Provide the (X, Y) coordinate of the cell's center where the given text is located.  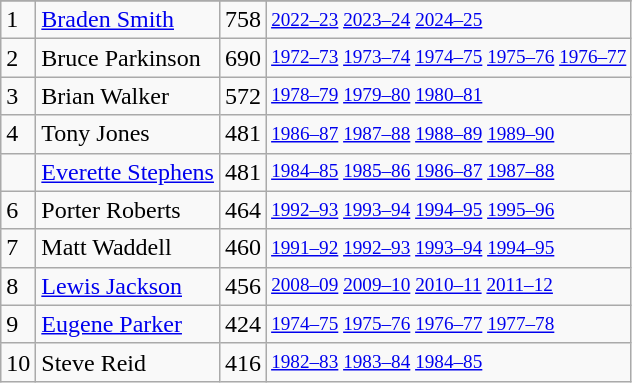
Lewis Jackson (128, 286)
3 (18, 96)
Braden Smith (128, 20)
1972–73 1973–74 1974–75 1975–76 1976–77 (449, 58)
690 (242, 58)
Bruce Parkinson (128, 58)
424 (242, 324)
10 (18, 362)
758 (242, 20)
Matt Waddell (128, 248)
460 (242, 248)
1991–92 1992–93 1993–94 1994–95 (449, 248)
Steve Reid (128, 362)
1984–85 1985–86 1986–87 1987–88 (449, 172)
6 (18, 210)
7 (18, 248)
1982–83 1983–84 1984–85 (449, 362)
9 (18, 324)
Brian Walker (128, 96)
2022–23 2023–24 2024–25 (449, 20)
1986–87 1987–88 1988–89 1989–90 (449, 134)
2 (18, 58)
464 (242, 210)
Everette Stephens (128, 172)
2008–09 2009–10 2010–11 2011–12 (449, 286)
416 (242, 362)
Porter Roberts (128, 210)
1978–79 1979–80 1980–81 (449, 96)
1992–93 1993–94 1994–95 1995–96 (449, 210)
456 (242, 286)
1974–75 1975–76 1976–77 1977–78 (449, 324)
4 (18, 134)
Eugene Parker (128, 324)
572 (242, 96)
Tony Jones (128, 134)
8 (18, 286)
1 (18, 20)
